Output the [x, y] coordinate of the center of the cell containing the given text.  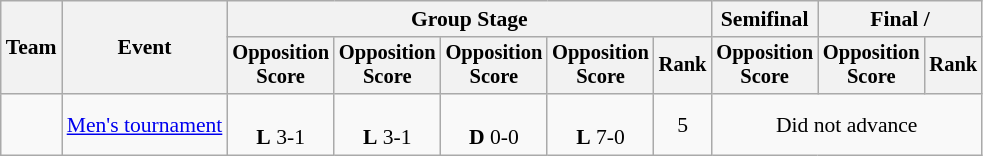
Did not advance [846, 124]
Final / [900, 19]
Event [145, 48]
Group Stage [469, 19]
D 0-0 [494, 124]
5 [683, 124]
Semifinal [764, 19]
L 7-0 [600, 124]
Team [32, 48]
Men's tournament [145, 124]
